Locate the cell with the specified text and output its [X, Y] center coordinate. 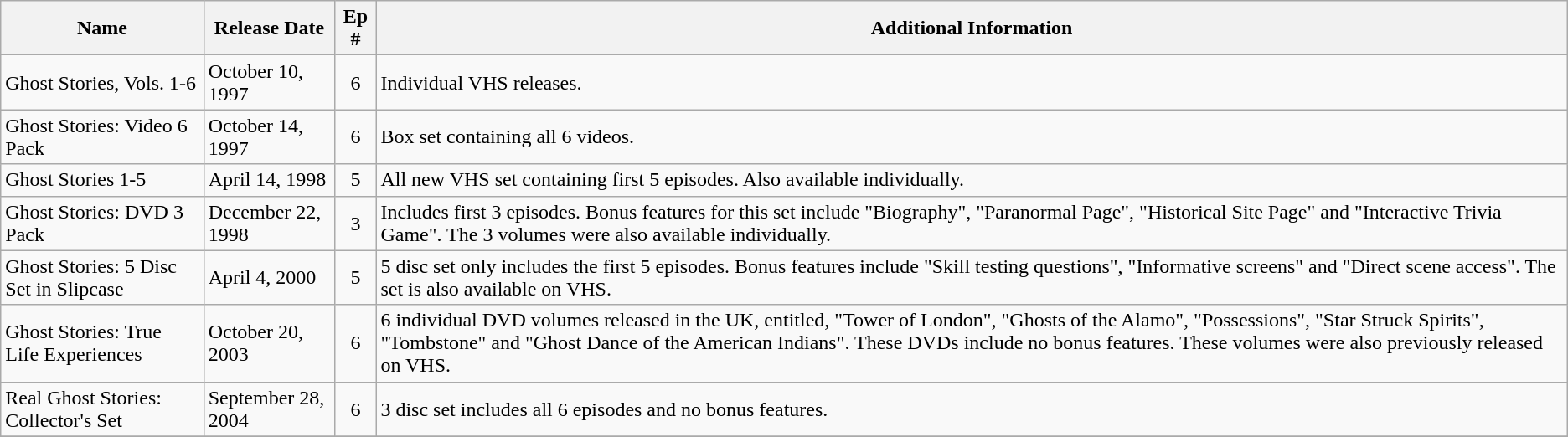
Release Date [270, 28]
Individual VHS releases. [972, 82]
Name [102, 28]
All new VHS set containing first 5 episodes. Also available individually. [972, 180]
Real Ghost Stories: Collector's Set [102, 409]
Ghost Stories: True Life Experiences [102, 343]
Ghost Stories 1-5 [102, 180]
April 4, 2000 [270, 278]
October 20, 2003 [270, 343]
October 14, 1997 [270, 137]
3 disc set includes all 6 episodes and no bonus features. [972, 409]
Ghost Stories: DVD 3 Pack [102, 223]
Ghost Stories: 5 Disc Set in Slipcase [102, 278]
Ep # [355, 28]
3 [355, 223]
Ghost Stories, Vols. 1-6 [102, 82]
Additional Information [972, 28]
September 28, 2004 [270, 409]
Box set containing all 6 videos. [972, 137]
April 14, 1998 [270, 180]
October 10, 1997 [270, 82]
Ghost Stories: Video 6 Pack [102, 137]
December 22, 1998 [270, 223]
